Determine the (X, Y) coordinate at the center of the cell enclosing the given text.  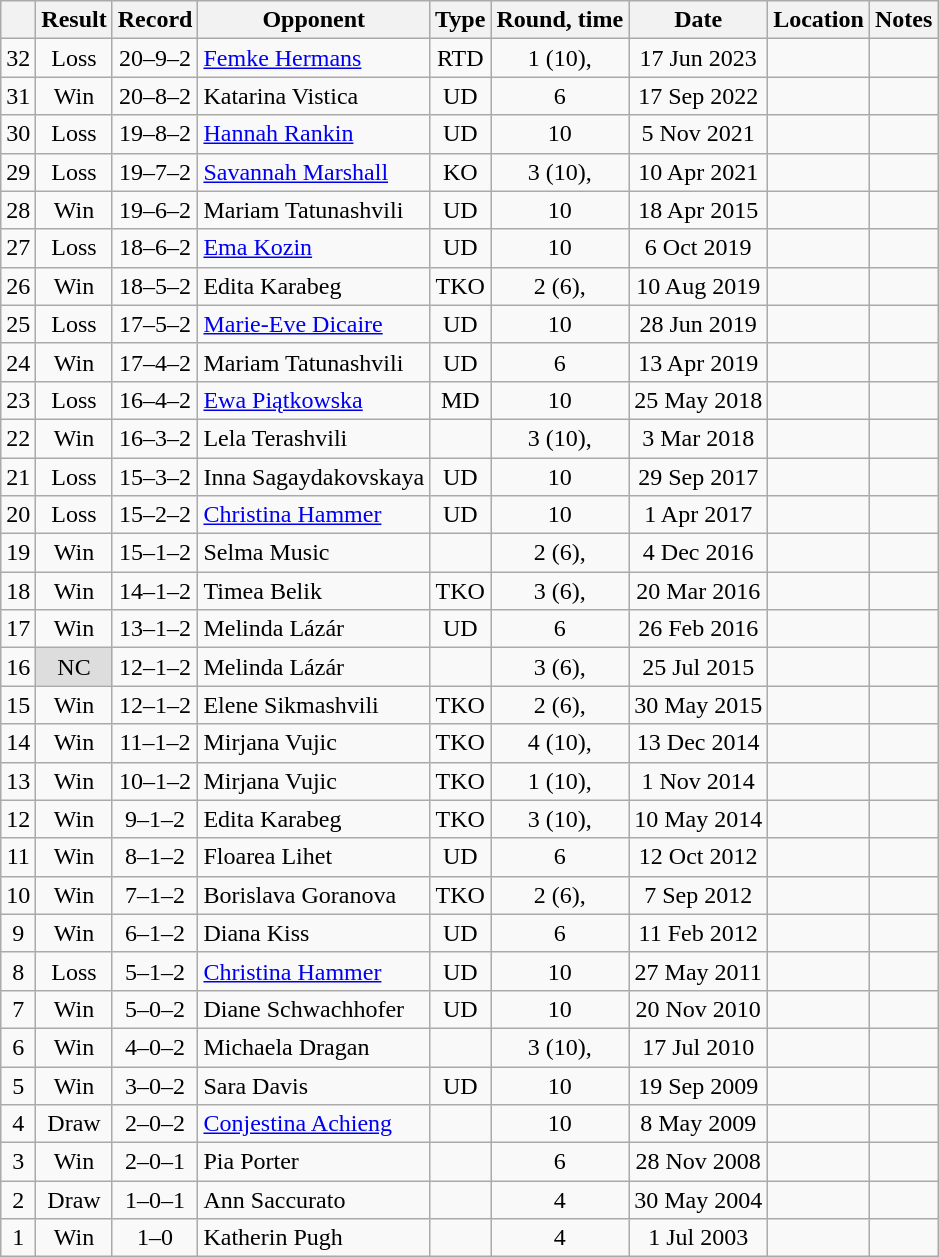
Hannah Rankin (314, 134)
20–8–2 (155, 96)
7–1–2 (155, 895)
5–1–2 (155, 971)
Diane Schwachhofer (314, 1009)
20 (18, 515)
28 Nov 2008 (698, 1162)
Marie-Eve Dicaire (314, 324)
15–3–2 (155, 477)
11 (18, 857)
27 May 2011 (698, 971)
11–1–2 (155, 743)
25 (18, 324)
1 Apr 2017 (698, 515)
18–6–2 (155, 248)
3 Mar 2018 (698, 438)
5 (18, 1085)
Record (155, 20)
17–4–2 (155, 362)
20 Mar 2016 (698, 591)
28 Jun 2019 (698, 324)
29 (18, 172)
21 (18, 477)
16–3–2 (155, 438)
20 Nov 2010 (698, 1009)
Katherin Pugh (314, 1238)
Conjestina Achieng (314, 1124)
Pia Porter (314, 1162)
10 Apr 2021 (698, 172)
5 Nov 2021 (698, 134)
Notes (903, 20)
4 (10), (560, 743)
Selma Music (314, 553)
18 (18, 591)
30 (18, 134)
22 (18, 438)
Result (74, 20)
19–7–2 (155, 172)
MD (460, 400)
17 Jun 2023 (698, 58)
13 Apr 2019 (698, 362)
1 Jul 2003 (698, 1238)
8 May 2009 (698, 1124)
15–2–2 (155, 515)
Diana Kiss (314, 933)
Timea Belik (314, 591)
19 (18, 553)
13 (18, 781)
9–1–2 (155, 819)
10 Aug 2019 (698, 286)
30 May 2004 (698, 1200)
Date (698, 20)
RTD (460, 58)
Lela Terashvili (314, 438)
Floarea Lihet (314, 857)
1 Nov 2014 (698, 781)
7 (18, 1009)
Katarina Vistica (314, 96)
30 May 2015 (698, 705)
17–5–2 (155, 324)
Ewa Piątkowska (314, 400)
32 (18, 58)
9 (18, 933)
1 (18, 1238)
12 Oct 2012 (698, 857)
10–1–2 (155, 781)
17 (18, 629)
3 (18, 1162)
29 Sep 2017 (698, 477)
1–0 (155, 1238)
Elene Sikmashvili (314, 705)
KO (460, 172)
10 May 2014 (698, 819)
Ann Saccurato (314, 1200)
8 (18, 971)
NC (74, 667)
Sara Davis (314, 1085)
2–0–2 (155, 1124)
26 (18, 286)
24 (18, 362)
2–0–1 (155, 1162)
6 Oct 2019 (698, 248)
17 Jul 2010 (698, 1047)
Savannah Marshall (314, 172)
14–1–2 (155, 591)
4 Dec 2016 (698, 553)
5–0–2 (155, 1009)
18 Apr 2015 (698, 210)
8–1–2 (155, 857)
2 (18, 1200)
27 (18, 248)
17 Sep 2022 (698, 96)
16 (18, 667)
4–0–2 (155, 1047)
Femke Hermans (314, 58)
19–8–2 (155, 134)
19 Sep 2009 (698, 1085)
13 Dec 2014 (698, 743)
6–1–2 (155, 933)
Location (819, 20)
12 (18, 819)
Opponent (314, 20)
16–4–2 (155, 400)
26 Feb 2016 (698, 629)
15 (18, 705)
Round, time (560, 20)
25 Jul 2015 (698, 667)
23 (18, 400)
15–1–2 (155, 553)
Borislava Goranova (314, 895)
31 (18, 96)
18–5–2 (155, 286)
7 Sep 2012 (698, 895)
Michaela Dragan (314, 1047)
3–0–2 (155, 1085)
Type (460, 20)
20–9–2 (155, 58)
11 Feb 2012 (698, 933)
25 May 2018 (698, 400)
1–0–1 (155, 1200)
14 (18, 743)
Inna Sagaydakovskaya (314, 477)
13–1–2 (155, 629)
28 (18, 210)
19–6–2 (155, 210)
Ema Kozin (314, 248)
